Return (X, Y) of the center of cell containing provided text 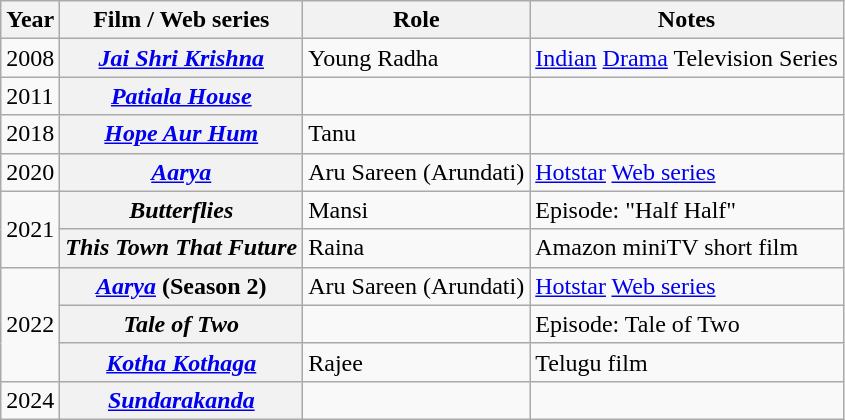
Notes (687, 20)
Episode: Tale of Two (687, 324)
2011 (30, 96)
Hope Aur Hum (182, 134)
2008 (30, 58)
Jai Shri Krishna (182, 58)
Role (416, 20)
Tale of Two (182, 324)
Tanu (416, 134)
Rajee (416, 362)
Indian Drama Television Series (687, 58)
2024 (30, 400)
Kotha Kothaga (182, 362)
Film / Web series (182, 20)
This Town That Future (182, 248)
Raina (416, 248)
Year (30, 20)
Sundarakanda (182, 400)
Young Radha (416, 58)
Aarya (182, 172)
2018 (30, 134)
Episode: "Half Half" (687, 210)
2022 (30, 324)
Mansi (416, 210)
Butterflies (182, 210)
Patiala House (182, 96)
Amazon miniTV short film (687, 248)
Telugu film (687, 362)
Aarya (Season 2) (182, 286)
2020 (30, 172)
2021 (30, 229)
